Provide the (x, y) coordinate of the cell's center where the given text is located.  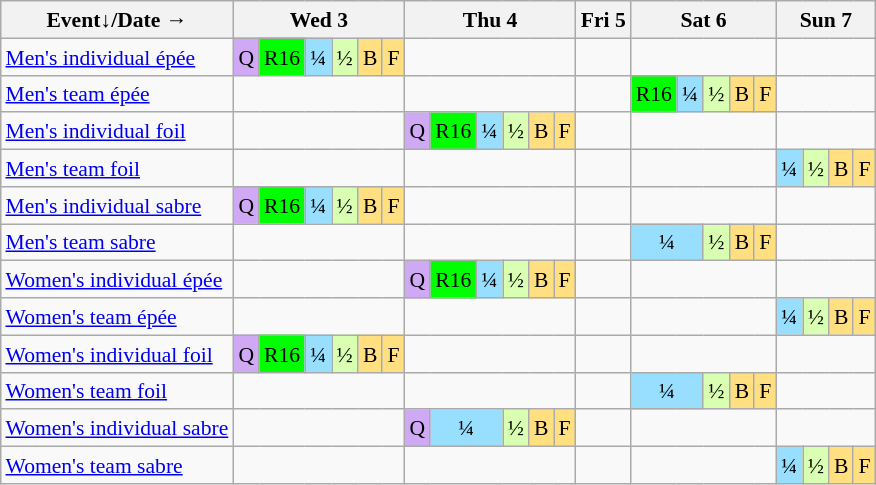
Thu 4 (490, 20)
Women's team sabre (116, 464)
Women's individual sabre (116, 428)
Sun 7 (826, 20)
Men's individual sabre (116, 204)
Men's individual épée (116, 56)
Women's team foil (116, 390)
Women's individual épée (116, 280)
Event↓/Date → (116, 20)
Fri 5 (604, 20)
Men's team épée (116, 94)
Men's team foil (116, 168)
Men's team sabre (116, 242)
Sat 6 (704, 20)
Wed 3 (318, 20)
Women's individual foil (116, 354)
Men's individual foil (116, 130)
Women's team épée (116, 316)
